Extract the [x, y] coordinate from the center of the cell holding the provided text.  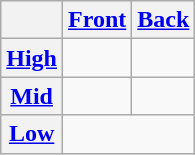
High [32, 58]
Back [164, 20]
Low [32, 134]
Front [98, 20]
Mid [32, 96]
